Detect which cell encompasses the target text, then output its (x, y) center coordinate. 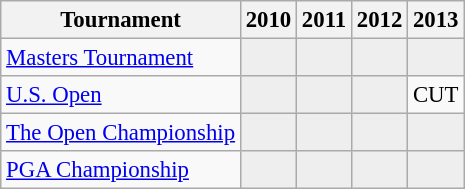
U.S. Open (121, 95)
2013 (436, 20)
The Open Championship (121, 133)
CUT (436, 95)
2010 (268, 20)
2012 (379, 20)
PGA Championship (121, 170)
Masters Tournament (121, 58)
Tournament (121, 20)
2011 (324, 20)
